Return the (x, y) coordinate for the center point of the cell that contains the specified text.  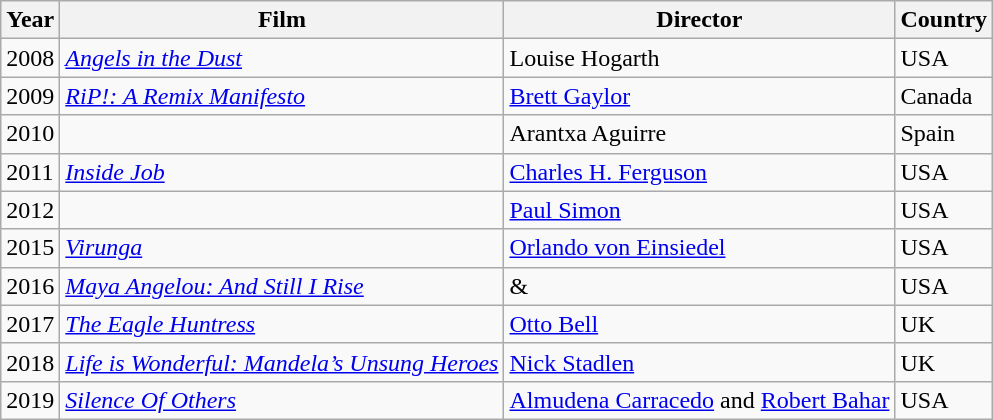
Orlando von Einsiedel (700, 248)
Louise Hogarth (700, 58)
2015 (30, 248)
Country (944, 20)
Spain (944, 134)
2008 (30, 58)
Director (700, 20)
Year (30, 20)
2018 (30, 362)
2011 (30, 172)
Arantxa Aguirre (700, 134)
& (700, 286)
Canada (944, 96)
2009 (30, 96)
The Eagle Huntress (282, 324)
Maya Angelou: And Still I Rise (282, 286)
Silence Of Others (282, 400)
Nick Stadlen (700, 362)
Almudena Carracedo and Robert Bahar (700, 400)
2012 (30, 210)
2019 (30, 400)
2017 (30, 324)
Charles H. Ferguson (700, 172)
2016 (30, 286)
RiP!: A Remix Manifesto (282, 96)
2010 (30, 134)
Paul Simon (700, 210)
Life is Wonderful: Mandela’s Unsung Heroes (282, 362)
Brett Gaylor (700, 96)
Virunga (282, 248)
Film (282, 20)
Otto Bell (700, 324)
Angels in the Dust (282, 58)
Inside Job (282, 172)
